For the text-containing cell, return its midpoint in (x, y) coordinate format. 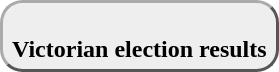
Victorian election results (139, 36)
